Find where the given text appears and provide that cell's center as (x, y) coordinate. 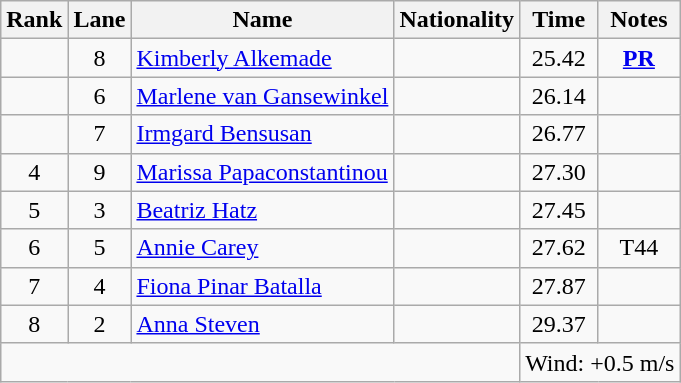
Fiona Pinar Batalla (262, 286)
Time (559, 20)
Lane (100, 20)
Beatriz Hatz (262, 210)
PR (639, 58)
26.14 (559, 96)
Notes (639, 20)
27.30 (559, 172)
27.62 (559, 248)
Marlene van Gansewinkel (262, 96)
Irmgard Bensusan (262, 134)
Kimberly Alkemade (262, 58)
Marissa Papaconstantinou (262, 172)
3 (100, 210)
27.87 (559, 286)
2 (100, 324)
Annie Carey (262, 248)
Name (262, 20)
9 (100, 172)
29.37 (559, 324)
25.42 (559, 58)
Anna Steven (262, 324)
26.77 (559, 134)
Nationality (457, 20)
Rank (34, 20)
T44 (639, 248)
Wind: +0.5 m/s (600, 362)
27.45 (559, 210)
